Search for the cell housing the specified text and yield its (x, y) center coordinate. 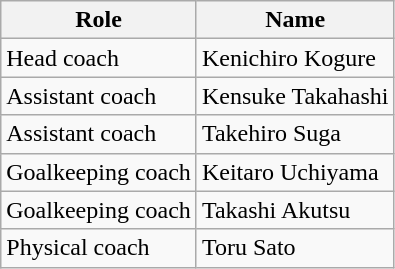
Takehiro Suga (295, 134)
Keitaro Uchiyama (295, 172)
Name (295, 20)
Kensuke Takahashi (295, 96)
Head coach (99, 58)
Role (99, 20)
Physical coach (99, 248)
Kenichiro Kogure (295, 58)
Toru Sato (295, 248)
Takashi Akutsu (295, 210)
